Output the (X, Y) coordinate of the center of the cell containing the given text.  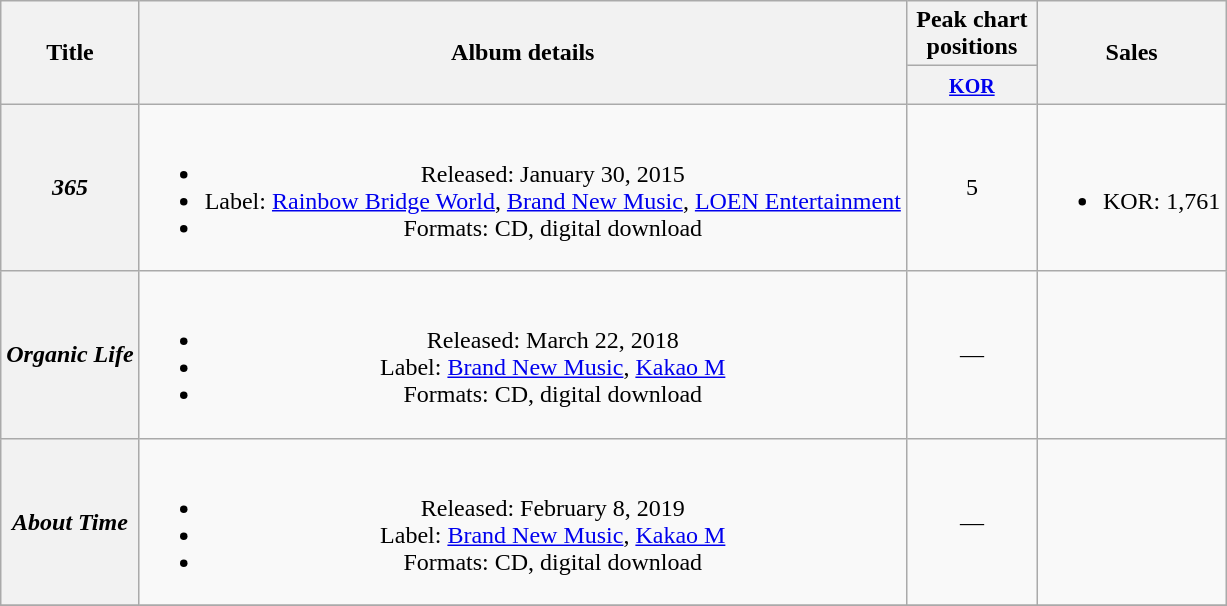
About Time (70, 522)
5 (972, 188)
KOR: 1,761 (1131, 188)
KOR (972, 85)
365 (70, 188)
Title (70, 52)
Released: February 8, 2019Label: Brand New Music, Kakao MFormats: CD, digital download (522, 522)
Sales (1131, 52)
Album details (522, 52)
Released: January 30, 2015Label: Rainbow Bridge World, Brand New Music, LOEN EntertainmentFormats: CD, digital download (522, 188)
Organic Life (70, 354)
Released: March 22, 2018Label: Brand New Music, Kakao MFormats: CD, digital download (522, 354)
Peak chart positions (972, 34)
